Output the [X, Y] coordinate of the center of the cell containing the given text.  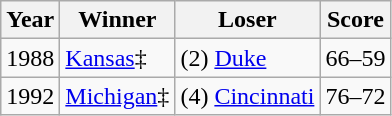
(2) Duke [248, 58]
Score [356, 20]
Loser [248, 20]
1992 [30, 96]
Michigan‡ [118, 96]
76–72 [356, 96]
1988 [30, 58]
(4) Cincinnati [248, 96]
Winner [118, 20]
Kansas‡ [118, 58]
66–59 [356, 58]
Year [30, 20]
